Find where the given text appears and provide that cell's center as (X, Y) coordinate. 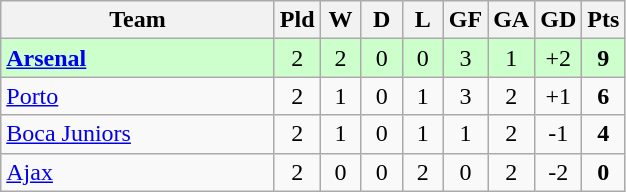
GF (465, 20)
4 (604, 134)
+2 (558, 58)
W (340, 20)
GA (512, 20)
+1 (558, 96)
-2 (558, 172)
Ajax (138, 172)
Team (138, 20)
6 (604, 96)
-1 (558, 134)
Arsenal (138, 58)
Porto (138, 96)
9 (604, 58)
Pld (297, 20)
Pts (604, 20)
Boca Juniors (138, 134)
D (382, 20)
GD (558, 20)
L (422, 20)
